For the text-containing cell, return its midpoint in (x, y) coordinate format. 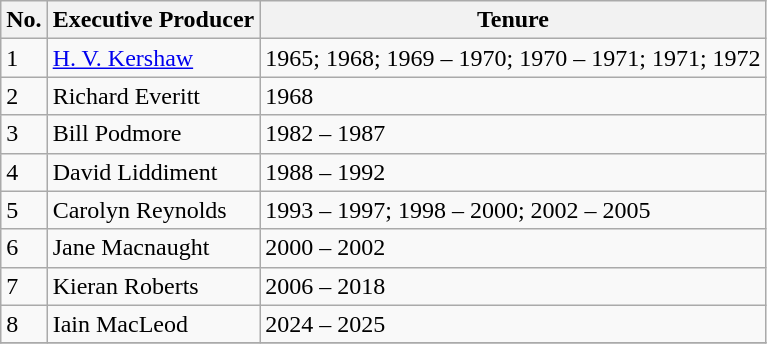
1982 – 1987 (513, 134)
No. (24, 20)
2024 – 2025 (513, 324)
3 (24, 134)
2006 – 2018 (513, 286)
8 (24, 324)
Iain MacLeod (154, 324)
2000 – 2002 (513, 248)
1988 – 1992 (513, 172)
7 (24, 286)
H. V. Kershaw (154, 58)
Carolyn Reynolds (154, 210)
Richard Everitt (154, 96)
6 (24, 248)
1965; 1968; 1969 – 1970; 1970 – 1971; 1971; 1972 (513, 58)
1968 (513, 96)
Tenure (513, 20)
Jane Macnaught (154, 248)
1 (24, 58)
David Liddiment (154, 172)
4 (24, 172)
1993 – 1997; 1998 – 2000; 2002 – 2005 (513, 210)
Bill Podmore (154, 134)
Kieran Roberts (154, 286)
5 (24, 210)
2 (24, 96)
Executive Producer (154, 20)
